Pinpoint the cell where the given text exists, returning its [x, y] midpoint coordinate. 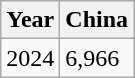
Year [30, 20]
2024 [30, 58]
China [97, 20]
6,966 [97, 58]
